Determine the [X, Y] coordinate at the center of the cell enclosing the given text.  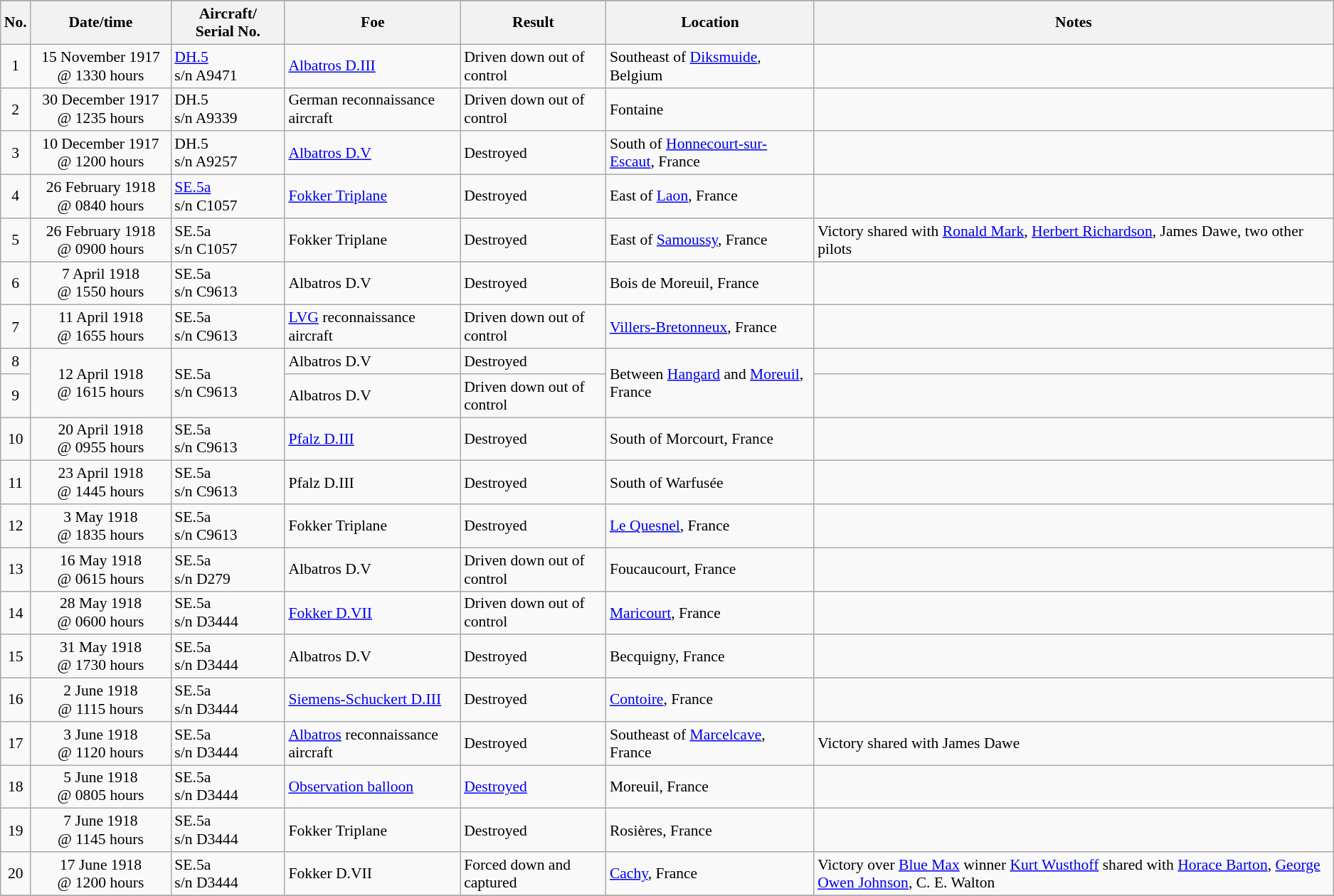
16 May 1918@ 0615 hours [101, 569]
1 [16, 65]
Cachy, France [710, 873]
15 [16, 657]
11 April 1918@ 1655 hours [101, 327]
Victory over Blue Max winner Kurt Wusthoff shared with Horace Barton, George Owen Johnson, C. E. Walton [1074, 873]
3 May 1918@ 1835 hours [101, 526]
2 June 1918@ 1115 hours [101, 700]
Victory shared with Ronald Mark, Herbert Richardson, James Dawe, two other pilots [1074, 240]
12 April 1918@ 1615 hours [101, 383]
Bois de Moreuil, France [710, 283]
11 [16, 482]
Southeast of Diksmuide, Belgium [710, 65]
Date/time [101, 23]
Notes [1074, 23]
17 [16, 744]
17 June 1918@ 1200 hours [101, 873]
LVG reconnaissance aircraft [373, 327]
DH.5s/n A9471 [228, 65]
7 June 1918@ 1145 hours [101, 831]
Becquigny, France [710, 657]
28 May 1918@ 0600 hours [101, 613]
6 [16, 283]
Albatros reconnaissance aircraft [373, 744]
26 February 1918@ 0900 hours [101, 240]
Observation balloon [373, 786]
14 [16, 613]
East of Samoussy, France [710, 240]
SE.5as/n D279 [228, 569]
Moreuil, France [710, 786]
10 December 1917@ 1200 hours [101, 154]
8 [16, 361]
5 June 1918@ 0805 hours [101, 786]
19 [16, 831]
Villers-Bretonneux, France [710, 327]
DH.5s/n A9339 [228, 110]
7 [16, 327]
Location [710, 23]
Foe [373, 23]
5 [16, 240]
No. [16, 23]
Fontaine [710, 110]
South of Honnecourt-sur-Escaut, France [710, 154]
South of Warfusée [710, 482]
18 [16, 786]
31 May 1918@ 1730 hours [101, 657]
Forced down and captured [534, 873]
12 [16, 526]
4 [16, 196]
Foucaucourt, France [710, 569]
3 [16, 154]
Southeast of Marcelcave, France [710, 744]
Aircraft/Serial No. [228, 23]
15 November 1917@ 1330 hours [101, 65]
10 [16, 439]
13 [16, 569]
30 December 1917@ 1235 hours [101, 110]
Maricourt, France [710, 613]
East of Laon, France [710, 196]
Contoire, France [710, 700]
South of Morcourt, France [710, 439]
Le Quesnel, France [710, 526]
Siemens-Schuckert D.III [373, 700]
16 [16, 700]
Between Hangard and Moreuil, France [710, 383]
Result [534, 23]
Albatros D.III [373, 65]
23 April 1918@ 1445 hours [101, 482]
26 February 1918@ 0840 hours [101, 196]
20 April 1918@ 0955 hours [101, 439]
2 [16, 110]
Victory shared with James Dawe [1074, 744]
German reconnaissance aircraft [373, 110]
7 April 1918@ 1550 hours [101, 283]
3 June 1918@ 1120 hours [101, 744]
DH.5s/n A9257 [228, 154]
20 [16, 873]
9 [16, 395]
Rosières, France [710, 831]
